For the text-containing cell, return its midpoint in [X, Y] coordinate format. 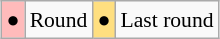
Last round [168, 20]
Round [59, 20]
